Locate the cell with the specified text and output its (x, y) center coordinate. 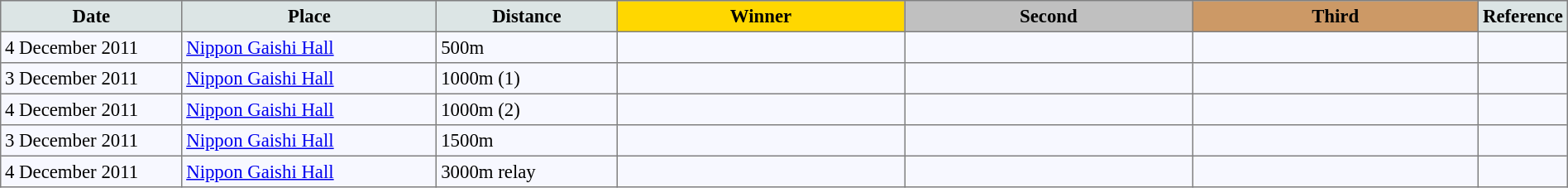
Second (1049, 17)
500m (527, 47)
Distance (527, 17)
Place (309, 17)
Date (91, 17)
Third (1336, 17)
1000m (2) (527, 109)
1000m (1) (527, 79)
Winner (761, 17)
3000m relay (527, 171)
1500m (527, 141)
Reference (1523, 17)
